Return the (X, Y) coordinate for the center point of the cell that contains the specified text.  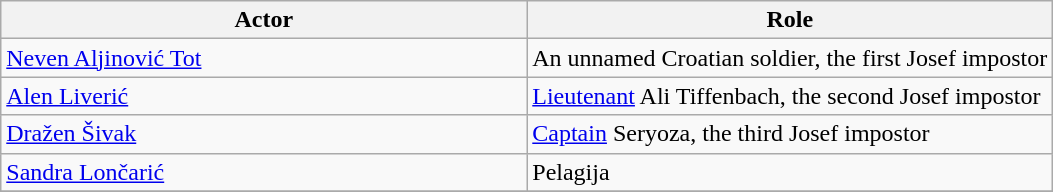
Alen Liverić (264, 96)
Dražen Šivak (264, 134)
Neven Aljinović Tot (264, 58)
Role (790, 20)
Captain Seryoza, the third Josef impostor (790, 134)
Sandra Lončarić (264, 172)
Pelagija (790, 172)
Lieutenant Ali Tiffenbach, the second Josef impostor (790, 96)
An unnamed Croatian soldier, the first Josef impostor (790, 58)
Actor (264, 20)
